Search for the cell housing the specified text and yield its (x, y) center coordinate. 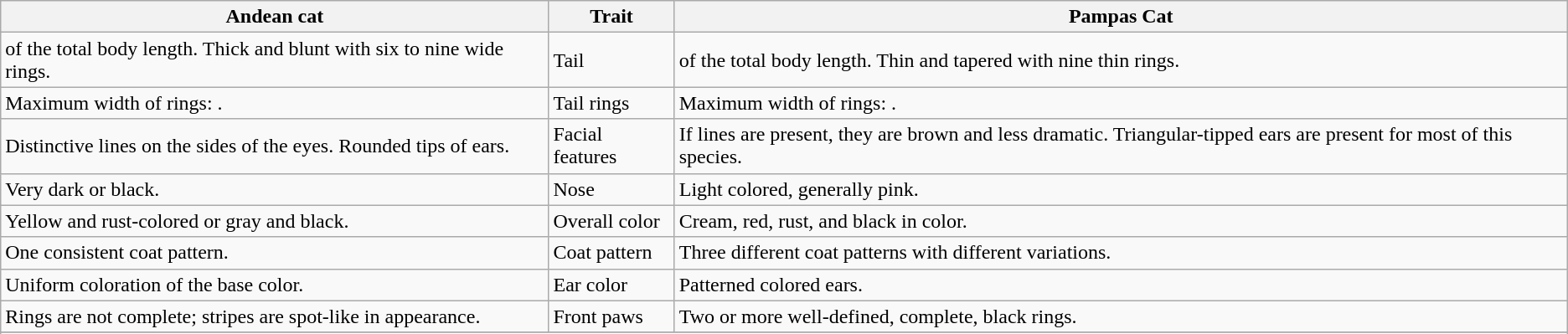
Overall color (611, 221)
Cream, red, rust, and black in color. (1121, 221)
Rings are not complete; stripes are spot-like in appearance. (275, 316)
Nose (611, 189)
Front paws (611, 316)
Light colored, generally pink. (1121, 189)
Trait (611, 17)
Andean cat (275, 17)
Yellow and rust-colored or gray and black. (275, 221)
Very dark or black. (275, 189)
If lines are present, they are brown and less dramatic. Triangular-tipped ears are present for most of this species. (1121, 146)
Ear color (611, 285)
Tail (611, 60)
Distinctive lines on the sides of the eyes. Rounded tips of ears. (275, 146)
Coat pattern (611, 253)
Pampas Cat (1121, 17)
Tail rings (611, 103)
One consistent coat pattern. (275, 253)
of the total body length. Thick and blunt with six to nine wide rings. (275, 60)
of the total body length. Thin and tapered with nine thin rings. (1121, 60)
Patterned colored ears. (1121, 285)
Uniform coloration of the base color. (275, 285)
Three different coat patterns with different variations. (1121, 253)
Facial features (611, 146)
Two or more well-defined, complete, black rings. (1121, 316)
